Find where the given text appears and provide that cell's center as (x, y) coordinate. 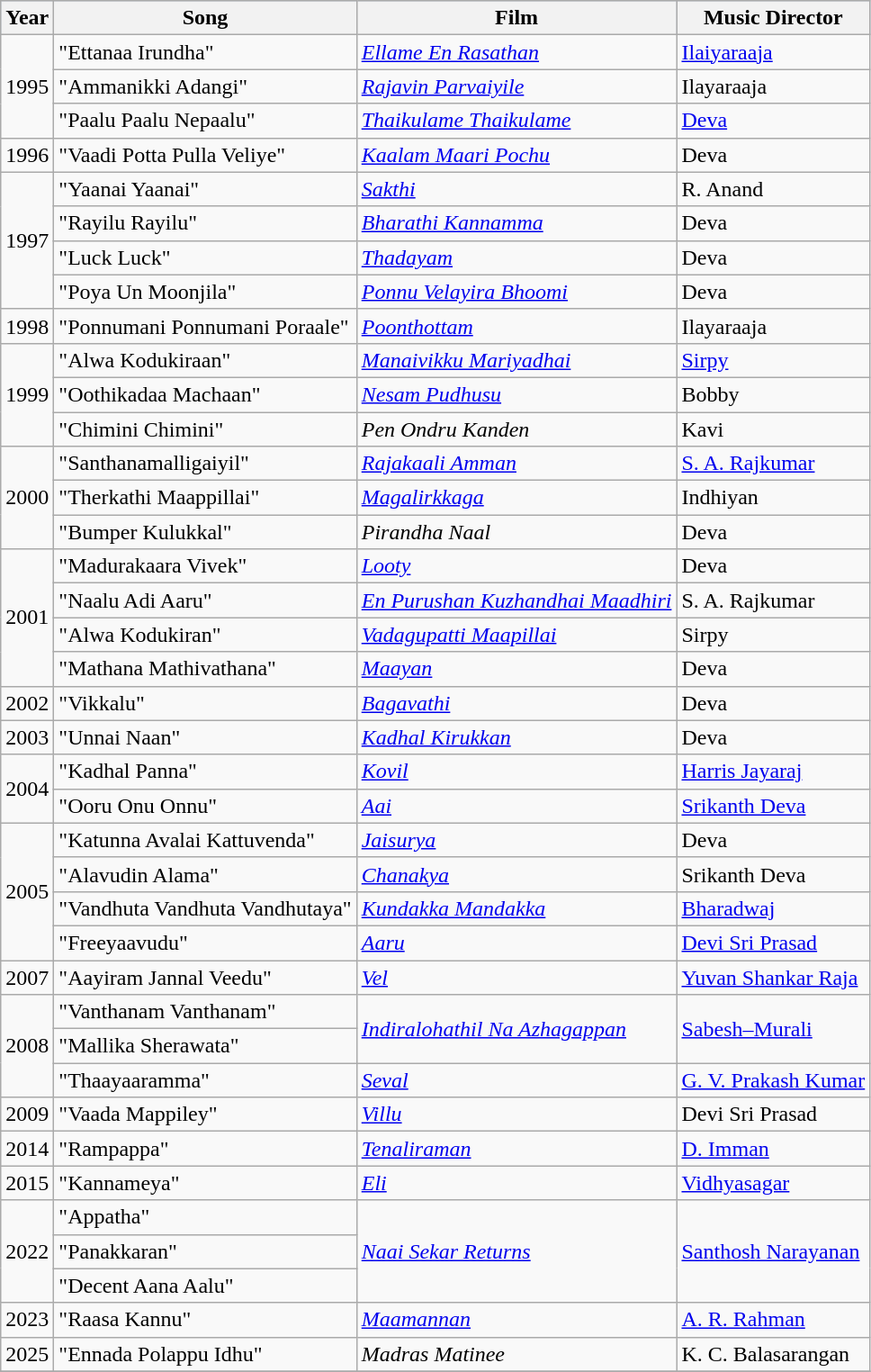
"Ettanaa Irundha" (205, 52)
Kadhal Kirukkan (516, 737)
K. C. Balasarangan (774, 1354)
Kaalam Maari Pochu (516, 155)
Pirandha Naal (516, 532)
Sakthi (516, 189)
Eli (516, 1183)
R. Anand (774, 189)
"Mallika Sherawata" (205, 1046)
Thadayam (516, 257)
Ilaiyaraaja (774, 52)
"Rayilu Rayilu" (205, 223)
"Aayiram Jannal Veedu" (205, 977)
Vidhyasagar (774, 1183)
Music Director (774, 18)
Seval (516, 1080)
Santhosh Narayanan (774, 1251)
"Poya Un Moonjila" (205, 292)
Bobby (774, 394)
2015 (27, 1183)
Jaisurya (516, 840)
2022 (27, 1251)
Ponnu Velayira Bhoomi (516, 292)
Madras Matinee (516, 1354)
Magalirkkaga (516, 498)
"Therkathi Maappillai" (205, 498)
"Kannameya" (205, 1183)
Maayan (516, 669)
"Vikkalu" (205, 703)
Pen Ondru Kanden (516, 429)
Song (205, 18)
"Appatha" (205, 1217)
"Ooru Onu Onnu" (205, 806)
Manaivikku Mariyadhai (516, 360)
Bharathi Kannamma (516, 223)
Year (27, 18)
"Vandhuta Vandhuta Vandhutaya" (205, 908)
Indhiyan (774, 498)
2001 (27, 618)
"Panakkaran" (205, 1251)
Aai (516, 806)
"Vanthanam Vanthanam" (205, 1012)
Naai Sekar Returns (516, 1251)
2007 (27, 977)
Ellame En Rasathan (516, 52)
A. R. Rahman (774, 1320)
Tenaliraman (516, 1149)
G. V. Prakash Kumar (774, 1080)
"Decent Aana Aalu" (205, 1286)
Aaru (516, 943)
Nesam Pudhusu (516, 394)
"Freeyaavudu" (205, 943)
"Ammanikki Adangi" (205, 86)
"Mathana Mathivathana" (205, 669)
"Paalu Paalu Nepaalu" (205, 121)
"Madurakaara Vivek" (205, 566)
1997 (27, 240)
Thaikulame Thaikulame (516, 121)
Harris Jayaraj (774, 772)
"Alwa Kodukiraan" (205, 360)
D. Imman (774, 1149)
"Chimini Chimini" (205, 429)
"Yaanai Yaanai" (205, 189)
"Unnai Naan" (205, 737)
2008 (27, 1046)
Rajakaali Amman (516, 464)
"Luck Luck" (205, 257)
Maamannan (516, 1320)
"Vaada Mappiley" (205, 1115)
Kundakka Mandakka (516, 908)
"Alavudin Alama" (205, 874)
"Rampappa" (205, 1149)
2004 (27, 789)
Kavi (774, 429)
Bharadwaj (774, 908)
"Oothikadaa Machaan" (205, 394)
Indiralohathil Na Azhagappan (516, 1029)
Kovil (516, 772)
"Santhanamalligaiyil" (205, 464)
Sabesh–Murali (774, 1029)
"Alwa Kodukiran" (205, 635)
Yuvan Shankar Raja (774, 977)
2025 (27, 1354)
Film (516, 18)
2014 (27, 1149)
"Kadhal Panna" (205, 772)
1995 (27, 86)
2000 (27, 498)
Rajavin Parvaiyile (516, 86)
Vadagupatti Maapillai (516, 635)
"Ennada Polappu Idhu" (205, 1354)
1998 (27, 326)
Bagavathi (516, 703)
"Vaadi Potta Pulla Veliye" (205, 155)
En Purushan Kuzhandhai Maadhiri (516, 600)
2002 (27, 703)
2009 (27, 1115)
Poonthottam (516, 326)
Looty (516, 566)
Villu (516, 1115)
"Raasa Kannu" (205, 1320)
2005 (27, 891)
1996 (27, 155)
Chanakya (516, 874)
"Ponnumani Ponnumani Poraale" (205, 326)
2003 (27, 737)
"Bumper Kulukkal" (205, 532)
"Naalu Adi Aaru" (205, 600)
2023 (27, 1320)
Vel (516, 977)
"Katunna Avalai Kattuvenda" (205, 840)
1999 (27, 394)
"Thaayaaramma" (205, 1080)
